Provide the [X, Y] coordinate of the cell's center where the given text is located.  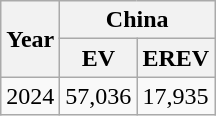
EV [98, 58]
17,935 [176, 96]
57,036 [98, 96]
EREV [176, 58]
China [138, 20]
2024 [30, 96]
Year [30, 39]
